Locate the cell with the specified text and output its [x, y] center coordinate. 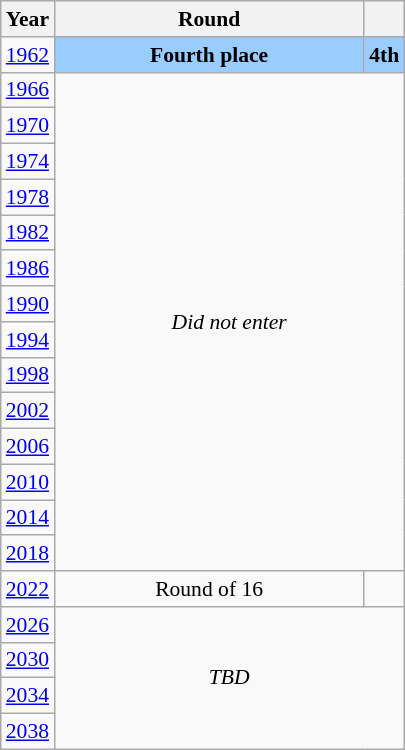
1974 [28, 162]
1966 [28, 90]
1986 [28, 269]
Fourth place [209, 55]
Round of 16 [209, 589]
1962 [28, 55]
1982 [28, 233]
1970 [28, 126]
2018 [28, 554]
2022 [28, 589]
2030 [28, 660]
Round [209, 19]
2014 [28, 518]
TBD [229, 678]
1990 [28, 304]
2038 [28, 732]
Did not enter [229, 322]
1994 [28, 340]
2006 [28, 447]
Year [28, 19]
2026 [28, 625]
2002 [28, 411]
1978 [28, 197]
2010 [28, 482]
2034 [28, 696]
1998 [28, 375]
4th [384, 55]
